Detect which cell encompasses the target text, then output its [x, y] center coordinate. 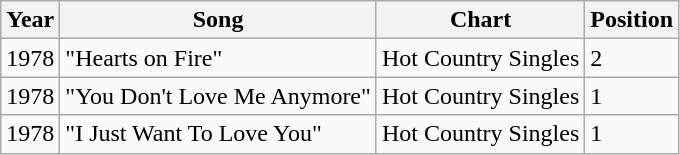
2 [632, 58]
Chart [480, 20]
Year [30, 20]
Song [218, 20]
"Hearts on Fire" [218, 58]
"I Just Want To Love You" [218, 134]
"You Don't Love Me Anymore" [218, 96]
Position [632, 20]
